Search for the cell housing the specified text and yield its [X, Y] center coordinate. 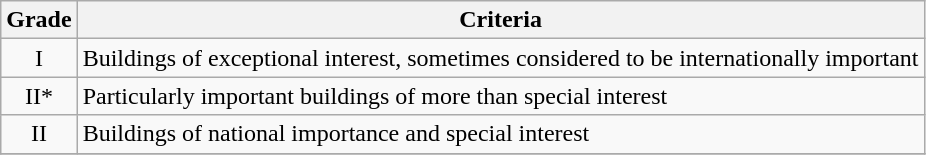
I [39, 58]
II* [39, 96]
Particularly important buildings of more than special interest [500, 96]
Criteria [500, 20]
Buildings of national importance and special interest [500, 134]
Grade [39, 20]
II [39, 134]
Buildings of exceptional interest, sometimes considered to be internationally important [500, 58]
